Extract the (X, Y) coordinate from the center of the cell holding the provided text.  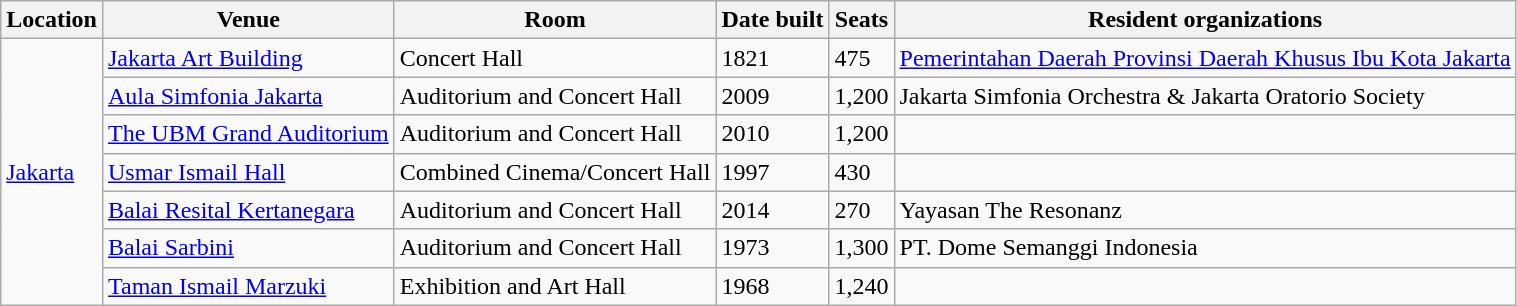
1997 (772, 172)
Venue (248, 20)
Jakarta Art Building (248, 58)
1,300 (862, 248)
Location (52, 20)
Balai Sarbini (248, 248)
Date built (772, 20)
1,240 (862, 286)
Usmar Ismail Hall (248, 172)
1968 (772, 286)
Exhibition and Art Hall (555, 286)
Taman Ismail Marzuki (248, 286)
The UBM Grand Auditorium (248, 134)
2014 (772, 210)
Room (555, 20)
Aula Simfonia Jakarta (248, 96)
Concert Hall (555, 58)
Combined Cinema/Concert Hall (555, 172)
270 (862, 210)
Seats (862, 20)
Yayasan The Resonanz (1205, 210)
1821 (772, 58)
PT. Dome Semanggi Indonesia (1205, 248)
475 (862, 58)
2009 (772, 96)
2010 (772, 134)
Jakarta (52, 172)
Jakarta Simfonia Orchestra & Jakarta Oratorio Society (1205, 96)
430 (862, 172)
Resident organizations (1205, 20)
1973 (772, 248)
Balai Resital Kertanegara (248, 210)
Pemerintahan Daerah Provinsi Daerah Khusus Ibu Kota Jakarta (1205, 58)
